From the cell containing the given text, extract its center point as (x, y) coordinate. 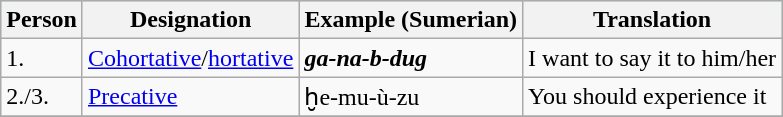
I want to say it to him/her (652, 58)
You should experience it (652, 97)
Cohortative/hortative (190, 58)
ḫe-mu-ù-zu (411, 97)
Example (Sumerian) (411, 20)
ga-na-b-dug (411, 58)
Designation (190, 20)
Translation (652, 20)
1. (42, 58)
Precative (190, 97)
2./3. (42, 97)
Person (42, 20)
